Output the [x, y] coordinate of the center of the cell containing the given text.  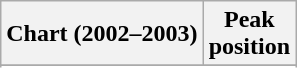
Peakposition [249, 34]
Chart (2002–2003) [102, 34]
